From the cell containing the given text, extract its center point as [x, y] coordinate. 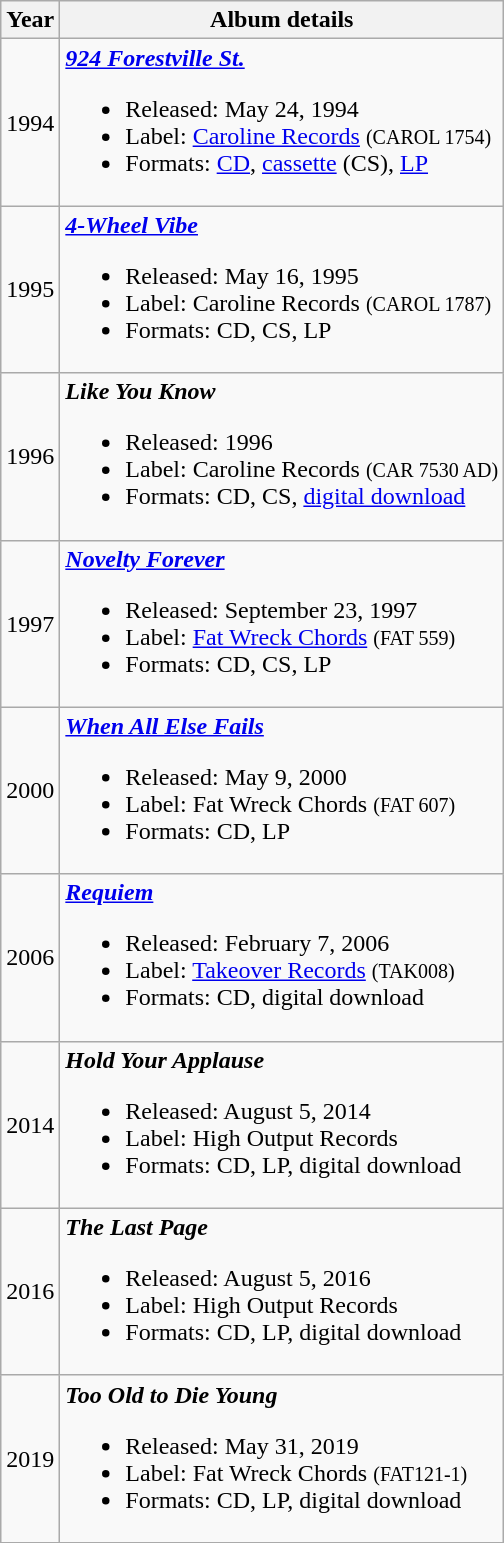
4-Wheel VibeReleased: May 16, 1995Label: Caroline Records (CAROL 1787)Formats: CD, CS, LP [282, 290]
2019 [30, 1458]
1996 [30, 456]
2006 [30, 958]
Like You KnowReleased: 1996Label: Caroline Records (CAR 7530 AD)Formats: CD, CS, digital download [282, 456]
Year [30, 20]
1997 [30, 624]
2016 [30, 1292]
2000 [30, 790]
Album details [282, 20]
1995 [30, 290]
Novelty ForeverReleased: September 23, 1997Label: Fat Wreck Chords (FAT 559)Formats: CD, CS, LP [282, 624]
1994 [30, 122]
The Last PageReleased: August 5, 2016Label: High Output RecordsFormats: CD, LP, digital download [282, 1292]
When All Else FailsReleased: May 9, 2000Label: Fat Wreck Chords (FAT 607)Formats: CD, LP [282, 790]
2014 [30, 1124]
924 Forestville St.Released: May 24, 1994Label: Caroline Records (CAROL 1754)Formats: CD, cassette (CS), LP [282, 122]
RequiemReleased: February 7, 2006Label: Takeover Records (TAK008)Formats: CD, digital download [282, 958]
Too Old to Die YoungReleased: May 31, 2019Label: Fat Wreck Chords (FAT121-1)Formats: CD, LP, digital download [282, 1458]
Hold Your ApplauseReleased: August 5, 2014Label: High Output RecordsFormats: CD, LP, digital download [282, 1124]
